Return the (x, y) coordinate for the center point of the cell that contains the specified text.  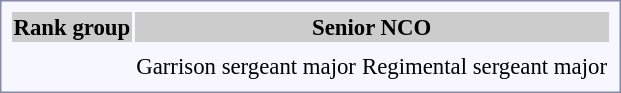
Senior NCO (372, 27)
Garrison sergeant major (246, 66)
Regimental sergeant major (484, 66)
Rank group (72, 27)
